Provide the [x, y] coordinate of the cell's center where the given text is located.  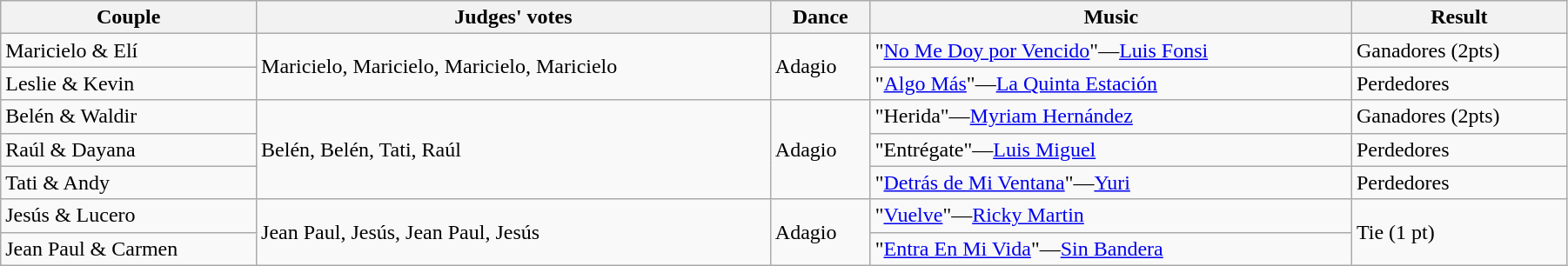
Jean Paul, Jesús, Jean Paul, Jesús [513, 232]
Leslie & Kevin [129, 83]
"No Me Doy por Vencido"—Luis Fonsi [1110, 50]
Result [1458, 17]
Couple [129, 17]
"Entrégate"—Luis Miguel [1110, 150]
Belén, Belén, Tati, Raúl [513, 150]
Tati & Andy [129, 183]
Judges' votes [513, 17]
"Entra En Mi Vida"—Sin Bandera [1110, 249]
"Vuelve"—Ricky Martin [1110, 216]
Maricielo & Elí [129, 50]
Dance [820, 17]
Raúl & Dayana [129, 150]
Tie (1 pt) [1458, 232]
Maricielo, Maricielo, Maricielo, Maricielo [513, 67]
Jean Paul & Carmen [129, 249]
Music [1110, 17]
"Herida"—Myriam Hernández [1110, 116]
"Detrás de Mi Ventana"—Yuri [1110, 183]
Jesús & Lucero [129, 216]
Belén & Waldir [129, 116]
"Algo Más"—La Quinta Estación [1110, 83]
